Identify which cell holds the provided text, then report its [X, Y] central coordinate. 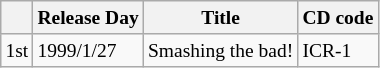
Smashing the bad! [220, 50]
Title [220, 18]
ICR-1 [338, 50]
CD code [338, 18]
Release Day [88, 18]
1st [17, 50]
1999/1/27 [88, 50]
